Pinpoint the cell where the given text exists, returning its (X, Y) midpoint coordinate. 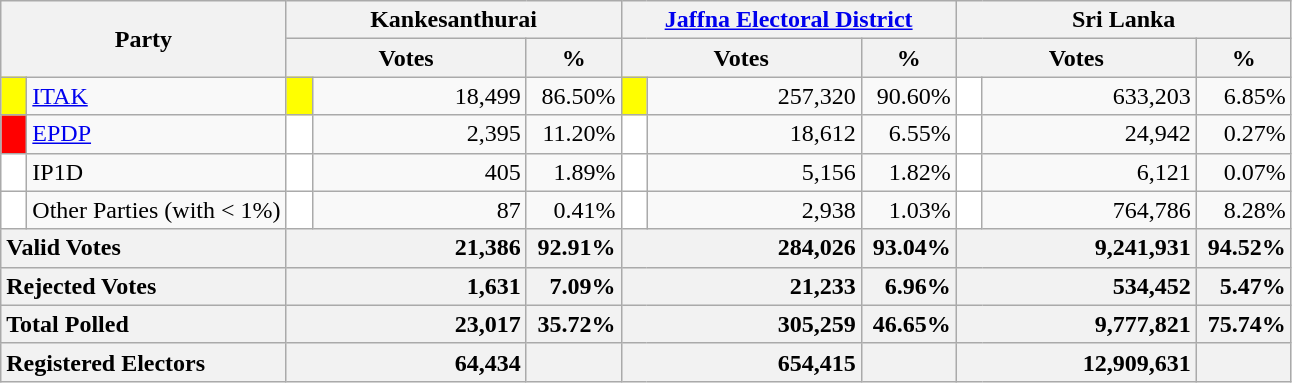
87 (419, 210)
9,241,931 (1076, 248)
Jaffna Electoral District (788, 20)
EPDP (156, 134)
7.09% (574, 286)
1.03% (908, 210)
46.65% (908, 324)
6,121 (1089, 172)
93.04% (908, 248)
6.55% (908, 134)
Kankesanthurai (454, 20)
23,017 (406, 324)
5,156 (754, 172)
2,395 (419, 134)
654,415 (741, 362)
633,203 (1089, 96)
Registered Electors (144, 362)
Valid Votes (144, 248)
0.07% (1244, 172)
ITAK (156, 96)
0.41% (574, 210)
1.82% (908, 172)
12,909,631 (1076, 362)
1.89% (574, 172)
86.50% (574, 96)
405 (419, 172)
11.20% (574, 134)
18,612 (754, 134)
90.60% (908, 96)
92.91% (574, 248)
2,938 (754, 210)
IP1D (156, 172)
257,320 (754, 96)
8.28% (1244, 210)
Sri Lanka (1124, 20)
0.27% (1244, 134)
75.74% (1244, 324)
Rejected Votes (144, 286)
534,452 (1076, 286)
5.47% (1244, 286)
284,026 (741, 248)
6.96% (908, 286)
305,259 (741, 324)
764,786 (1089, 210)
Party (144, 39)
Other Parties (with < 1%) (156, 210)
21,233 (741, 286)
21,386 (406, 248)
64,434 (406, 362)
1,631 (406, 286)
94.52% (1244, 248)
18,499 (419, 96)
Total Polled (144, 324)
6.85% (1244, 96)
35.72% (574, 324)
9,777,821 (1076, 324)
24,942 (1089, 134)
